Search for the cell housing the specified text and yield its [X, Y] center coordinate. 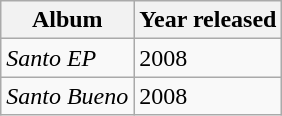
Year released [208, 20]
Santo EP [68, 58]
Album [68, 20]
Santo Bueno [68, 96]
